Output the [x, y] coordinate of the center of the cell containing the given text.  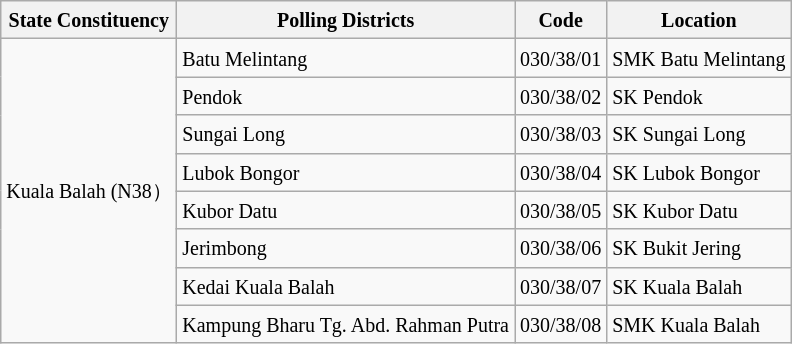
030/38/01 [561, 58]
SK Lubok Bongor [699, 172]
030/38/06 [561, 248]
State Constituency [89, 20]
Polling Districts [346, 20]
030/38/04 [561, 172]
Location [699, 20]
030/38/03 [561, 134]
030/38/08 [561, 324]
030/38/05 [561, 210]
Kubor Datu [346, 210]
SK Bukit Jering [699, 248]
Jerimbong [346, 248]
SK Sungai Long [699, 134]
030/38/02 [561, 96]
SK Kubor Datu [699, 210]
Code [561, 20]
SMK Batu Melintang [699, 58]
SK Pendok [699, 96]
SK Kuala Balah [699, 286]
Kedai Kuala Balah [346, 286]
030/38/07 [561, 286]
Lubok Bongor [346, 172]
SMK Kuala Balah [699, 324]
Kuala Balah (N38） [89, 191]
Kampung Bharu Tg. Abd. Rahman Putra [346, 324]
Batu Melintang [346, 58]
Pendok [346, 96]
Sungai Long [346, 134]
